Capture the cell that displays the provided text and extract its (X, Y) central coordinate. 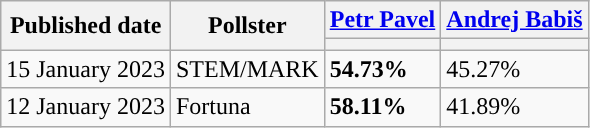
54.73% (382, 69)
Petr Pavel (382, 20)
12 January 2023 (86, 107)
15 January 2023 (86, 69)
58.11% (382, 107)
45.27% (514, 69)
Pollster (247, 26)
Published date (86, 26)
Fortuna (247, 107)
STEM/MARK (247, 69)
Andrej Babiš (514, 20)
41.89% (514, 107)
